Return [x, y] of the center of cell containing provided text 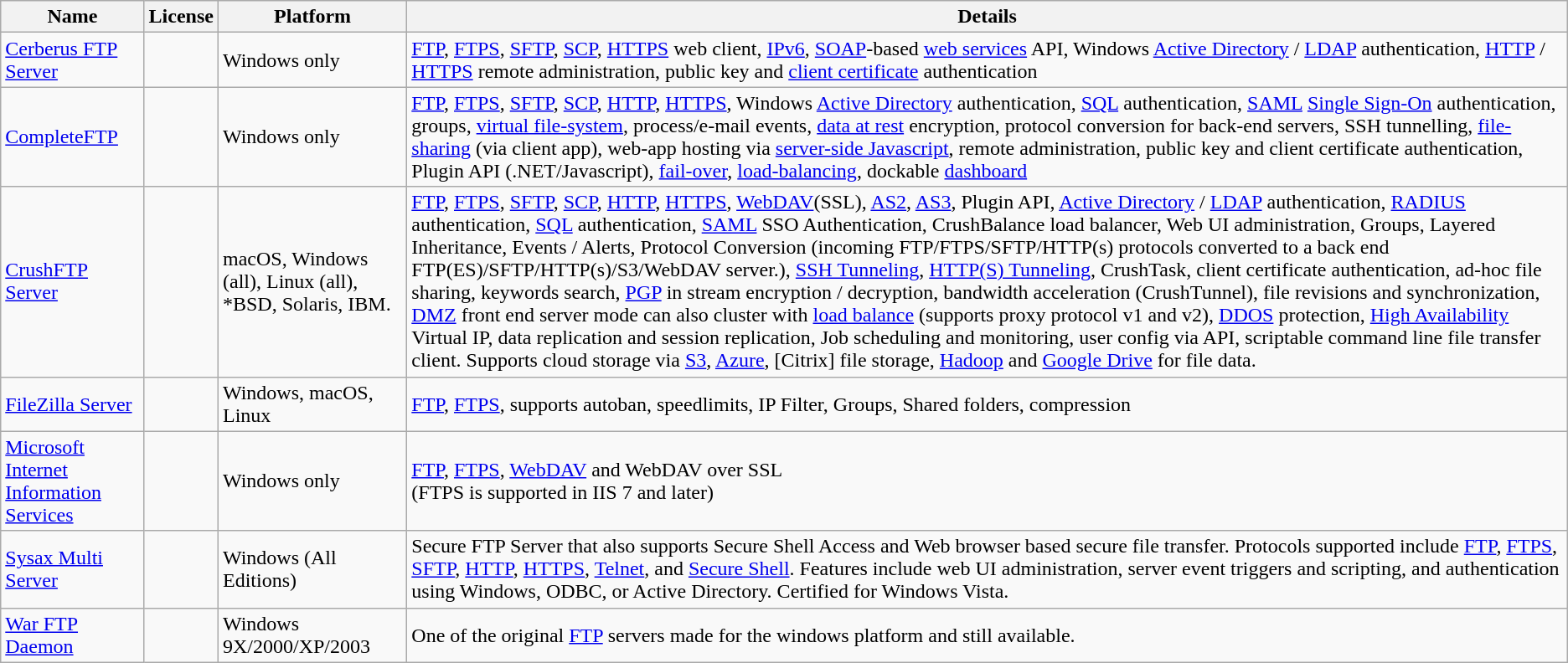
macOS, Windows (all), Linux (all), *BSD, Solaris, IBM. [312, 281]
CompleteFTP [72, 137]
Sysax Multi Server [72, 569]
Windows (All Editions) [312, 569]
FTP, FTPS, supports autoban, speedlimits, IP Filter, Groups, Shared folders, compression [987, 403]
One of the original FTP servers made for the windows platform and still available. [987, 635]
Windows, macOS, Linux [312, 403]
Cerberus FTP Server [72, 60]
Details [987, 17]
Microsoft Internet Information Services [72, 481]
CrushFTP Server [72, 281]
License [181, 17]
Windows 9X/2000/XP/2003 [312, 635]
War FTP Daemon [72, 635]
FTP, FTPS, WebDAV and WebDAV over SSL(FTPS is supported in IIS 7 and later) [987, 481]
Platform [312, 17]
Name [72, 17]
FileZilla Server [72, 403]
